Search for the cell housing the specified text and yield its [X, Y] center coordinate. 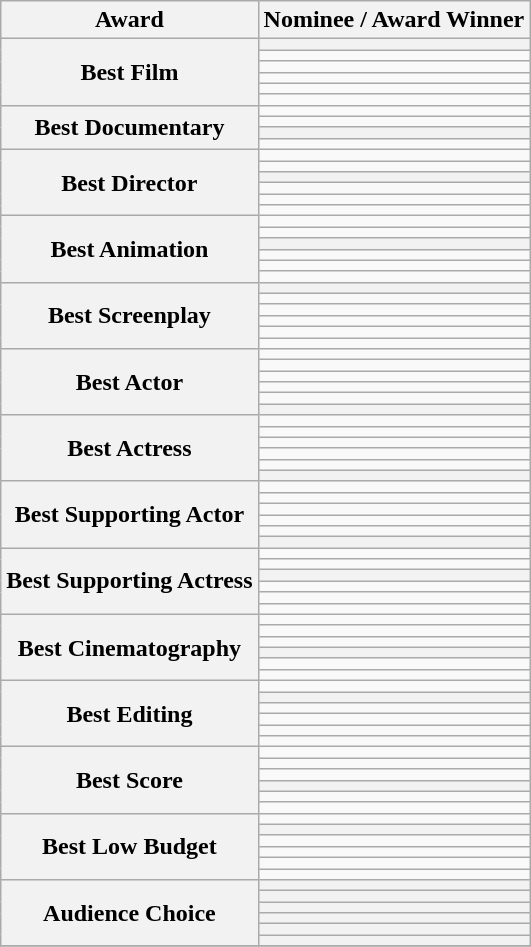
Best Director [130, 182]
Best Cinematography [130, 647]
Best Supporting Actor [130, 514]
Best Film [130, 72]
Best Actress [130, 448]
Best Actor [130, 382]
Best Score [130, 780]
Nominee / Award Winner [394, 20]
Best Animation [130, 249]
Best Documentary [130, 127]
Best Low Budget [130, 846]
Best Editing [130, 713]
Audience Choice [130, 913]
Best Supporting Actress [130, 581]
Award [130, 20]
Best Screenplay [130, 315]
